Provide the (X, Y) coordinate of the cell's center where the given text is located.  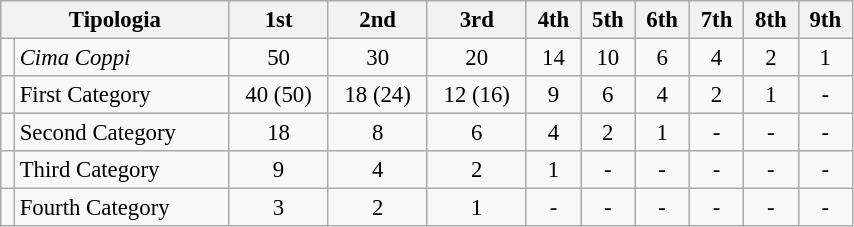
4th (553, 20)
2nd (378, 20)
8 (378, 133)
8th (771, 20)
9th (825, 20)
3rd (476, 20)
30 (378, 58)
12 (16) (476, 95)
18 (24) (378, 95)
20 (476, 58)
14 (553, 58)
Tipologia (115, 20)
First Category (122, 95)
Second Category (122, 133)
18 (278, 133)
3 (278, 208)
5th (608, 20)
10 (608, 58)
1st (278, 20)
6th (662, 20)
50 (278, 58)
Cima Coppi (122, 58)
Fourth Category (122, 208)
7th (716, 20)
Third Category (122, 170)
40 (50) (278, 95)
